Return [x, y] of the center of cell containing provided text 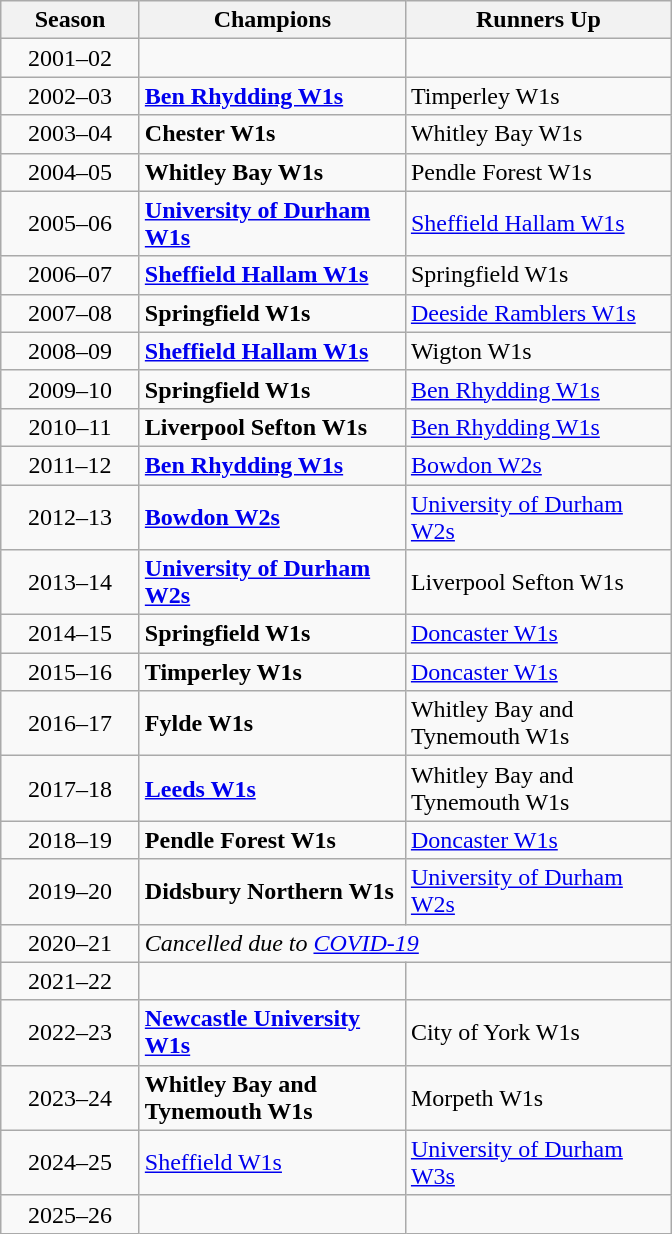
Sheffield W1s [272, 1162]
2007–08 [70, 313]
2003–04 [70, 134]
Newcastle University W1s [272, 1032]
2024–25 [70, 1162]
2004–05 [70, 172]
2021–22 [70, 981]
2015–16 [70, 672]
2013–14 [70, 582]
Morpeth W1s [538, 1098]
Deeside Ramblers W1s [538, 313]
2019–20 [70, 892]
2017–18 [70, 788]
2002–03 [70, 96]
Leeds W1s [272, 788]
2005–06 [70, 224]
2011–12 [70, 465]
University of Durham W1s [272, 224]
2009–10 [70, 389]
Wigton W1s [538, 351]
Cancelled due to COVID-19 [405, 943]
2014–15 [70, 634]
Season [70, 20]
Didsbury Northern W1s [272, 892]
Runners Up [538, 20]
2001–02 [70, 58]
2023–24 [70, 1098]
2022–23 [70, 1032]
2018–19 [70, 840]
2016–17 [70, 724]
2008–09 [70, 351]
2012–13 [70, 516]
2025–26 [70, 1214]
Chester W1s [272, 134]
2006–07 [70, 275]
Fylde W1s [272, 724]
City of York W1s [538, 1032]
2010–11 [70, 427]
2020–21 [70, 943]
Champions [272, 20]
University of Durham W3s [538, 1162]
